For the text-containing cell, return its midpoint in (x, y) coordinate format. 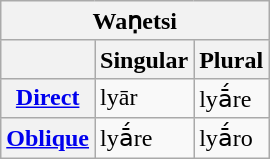
Oblique (48, 138)
lyā́ro (232, 138)
Direct (48, 98)
lyār (144, 98)
Plural (232, 59)
Waṇetsi (135, 21)
Singular (144, 59)
